Determine the [X, Y] coordinate at the center of the cell enclosing the given text.  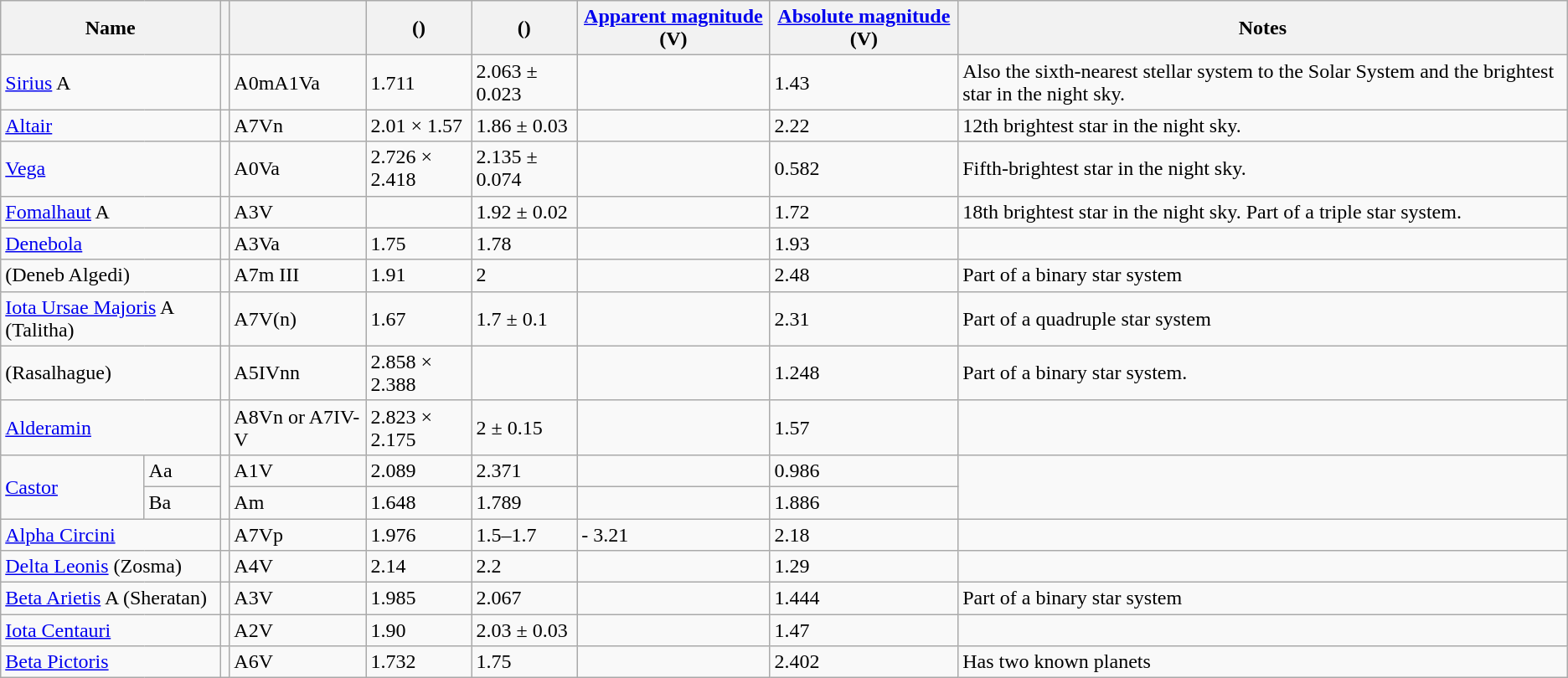
2.135 ± 0.074 [524, 169]
2.063 ± 0.023 [524, 82]
Has two known planets [1263, 662]
Beta Pictoris [111, 662]
2.03 ± 0.03 [524, 630]
2 [524, 275]
- 3.21 [673, 535]
1.886 [864, 502]
Beta Arietis A (Sheratan) [111, 598]
A6V [298, 662]
1.67 [419, 318]
1.57 [864, 427]
A7Vp [298, 535]
1.711 [419, 82]
1.789 [524, 502]
0.582 [864, 169]
Denebola [111, 244]
1.444 [864, 598]
Vega [111, 169]
2.726 × 2.418 [419, 169]
2.067 [524, 598]
A7V(n) [298, 318]
Also the sixth-nearest stellar system to the Solar System and the brightest star in the night sky. [1263, 82]
0.986 [864, 470]
A1V [298, 470]
1.92 ± 0.02 [524, 212]
Aa [183, 470]
Alpha Circini [111, 535]
2.18 [864, 535]
A7Vn [298, 126]
1.985 [419, 598]
Fomalhaut A [111, 212]
1.91 [419, 275]
A0Va [298, 169]
(Rasalhague) [111, 373]
A2V [298, 630]
1.648 [419, 502]
A7m III [298, 275]
A5IVnn [298, 373]
2.01 × 1.57 [419, 126]
A4V [298, 567]
Notes [1263, 28]
Name [111, 28]
Ba [183, 502]
Part of a binary star system. [1263, 373]
Apparent magnitude (V) [673, 28]
Am [298, 502]
Iota Centauri [111, 630]
1.86 ± 0.03 [524, 126]
1.72 [864, 212]
1.976 [419, 535]
12th brightest star in the night sky. [1263, 126]
1.43 [864, 82]
2.14 [419, 567]
1.5–1.7 [524, 535]
(Deneb Algedi) [111, 275]
1.93 [864, 244]
Delta Leonis (Zosma) [111, 567]
Alderamin [111, 427]
A3Va [298, 244]
1.90 [419, 630]
Altair [111, 126]
2.2 [524, 567]
2.371 [524, 470]
1.7 ± 0.1 [524, 318]
2.823 × 2.175 [419, 427]
18th brightest star in the night sky. Part of a triple star system. [1263, 212]
Fifth-brightest star in the night sky. [1263, 169]
Castor [72, 486]
1.248 [864, 373]
2.402 [864, 662]
2.858 × 2.388 [419, 373]
A0mA1Va [298, 82]
2.22 [864, 126]
2.089 [419, 470]
1.29 [864, 567]
Sirius A [111, 82]
Absolute magnitude (V) [864, 28]
A8Vn or A7IV-V [298, 427]
2.31 [864, 318]
2 ± 0.15 [524, 427]
1.78 [524, 244]
2.48 [864, 275]
Iota Ursae Majoris A (Talitha) [111, 318]
Part of a quadruple star system [1263, 318]
1.47 [864, 630]
1.732 [419, 662]
